Identify which cell holds the provided text, then report its [X, Y] central coordinate. 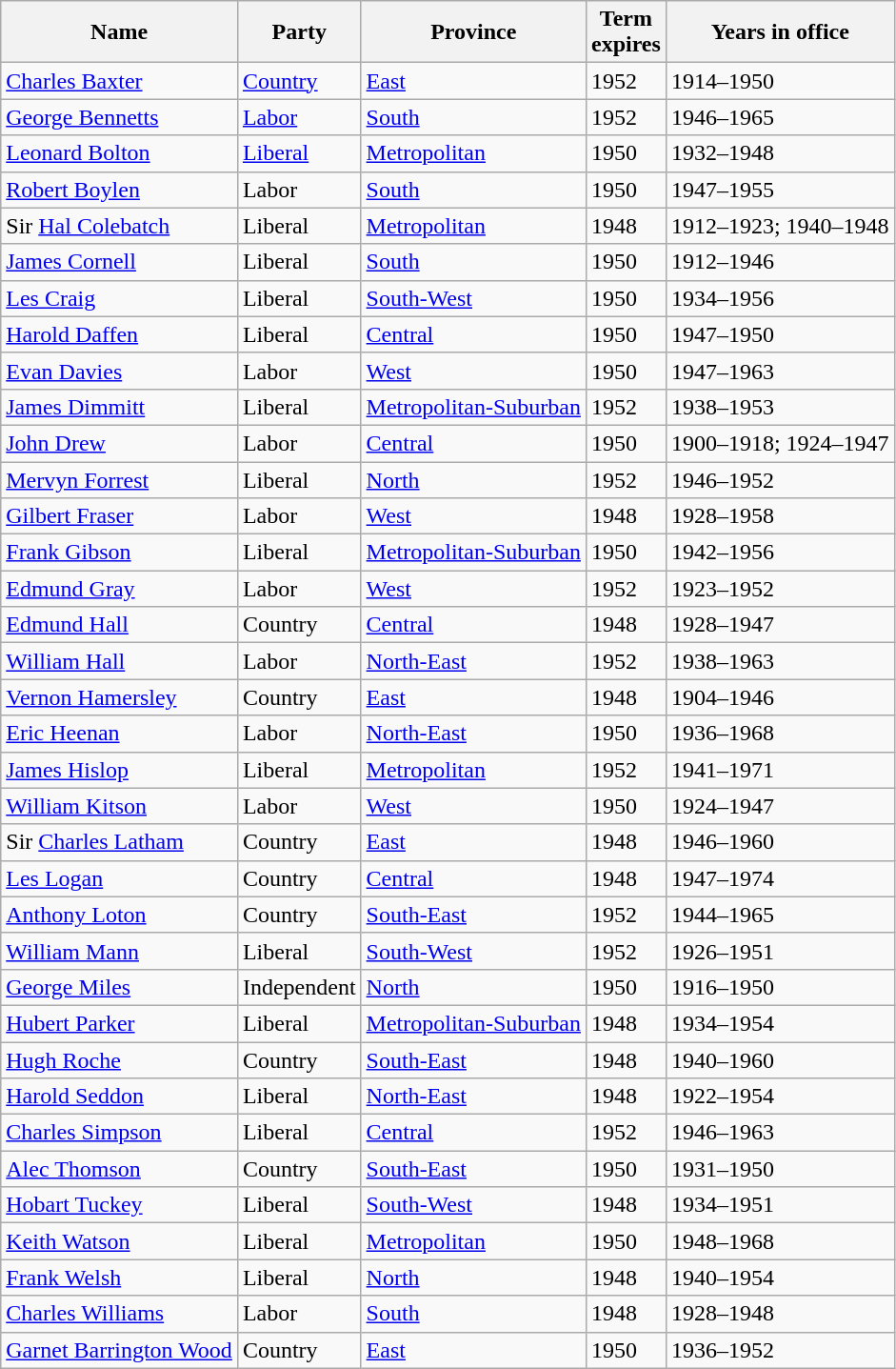
William Hall [120, 661]
1947–1955 [780, 190]
1940–1960 [780, 1060]
Les Craig [120, 298]
Charles Baxter [120, 81]
1948–1968 [780, 1241]
Garnet Barrington Wood [120, 1350]
1947–1963 [780, 371]
1914–1950 [780, 81]
1947–1974 [780, 878]
1940–1954 [780, 1278]
Hubert Parker [120, 1023]
1912–1923; 1940–1948 [780, 226]
1938–1963 [780, 661]
1922–1954 [780, 1097]
Frank Gibson [120, 553]
Edmund Hall [120, 625]
1932–1948 [780, 153]
Gilbert Fraser [120, 516]
James Hislop [120, 770]
1904–1946 [780, 697]
1946–1963 [780, 1133]
Charles Simpson [120, 1133]
1900–1918; 1924–1947 [780, 443]
Harold Seddon [120, 1097]
1944–1965 [780, 915]
Name [120, 32]
1924–1947 [780, 806]
Hobart Tuckey [120, 1205]
1934–1954 [780, 1023]
Mervyn Forrest [120, 479]
1928–1948 [780, 1314]
1928–1947 [780, 625]
Party [299, 32]
Termexpires [626, 32]
James Dimmitt [120, 407]
Sir Hal Colebatch [120, 226]
1946–1965 [780, 117]
Evan Davies [120, 371]
Years in office [780, 32]
Sir Charles Latham [120, 842]
Edmund Gray [120, 589]
Vernon Hamersley [120, 697]
Independent [299, 987]
Harold Daffen [120, 334]
William Mann [120, 951]
1928–1958 [780, 516]
1947–1950 [780, 334]
1926–1951 [780, 951]
1936–1952 [780, 1350]
1934–1951 [780, 1205]
1916–1950 [780, 987]
Alec Thomson [120, 1169]
1934–1956 [780, 298]
George Bennetts [120, 117]
Les Logan [120, 878]
Eric Heenan [120, 734]
1912–1946 [780, 262]
George Miles [120, 987]
Province [473, 32]
Robert Boylen [120, 190]
Charles Williams [120, 1314]
John Drew [120, 443]
1931–1950 [780, 1169]
Anthony Loton [120, 915]
1936–1968 [780, 734]
Leonard Bolton [120, 153]
Frank Welsh [120, 1278]
1946–1960 [780, 842]
1938–1953 [780, 407]
1946–1952 [780, 479]
James Cornell [120, 262]
Keith Watson [120, 1241]
1923–1952 [780, 589]
1941–1971 [780, 770]
Hugh Roche [120, 1060]
William Kitson [120, 806]
1942–1956 [780, 553]
